Locate the cell with the specified text and output its [x, y] center coordinate. 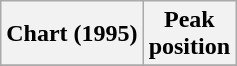
Chart (1995) [72, 34]
Peak position [189, 34]
